Detect which cell encompasses the target text, then output its (X, Y) center coordinate. 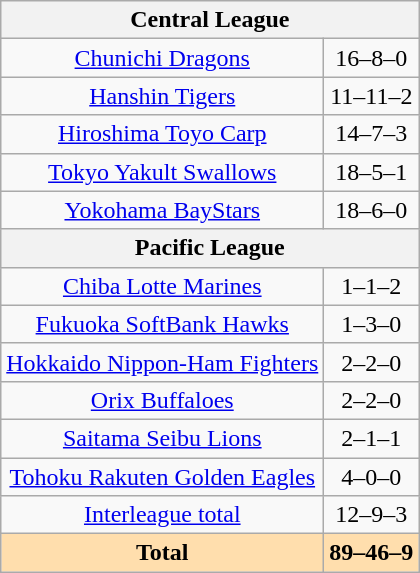
Pacific League (210, 248)
Central League (210, 20)
12–9–3 (372, 515)
14–7–3 (372, 134)
Tohoku Rakuten Golden Eagles (162, 477)
Yokohama BayStars (162, 210)
Total (162, 553)
4–0–0 (372, 477)
Hanshin Tigers (162, 96)
Chiba Lotte Marines (162, 286)
Hokkaido Nippon-Ham Fighters (162, 362)
Orix Buffaloes (162, 400)
89–46–9 (372, 553)
16–8–0 (372, 58)
Interleague total (162, 515)
Chunichi Dragons (162, 58)
1–3–0 (372, 324)
1–1–2 (372, 286)
18–5–1 (372, 172)
Tokyo Yakult Swallows (162, 172)
11–11–2 (372, 96)
2–1–1 (372, 438)
Hiroshima Toyo Carp (162, 134)
Fukuoka SoftBank Hawks (162, 324)
18–6–0 (372, 210)
Saitama Seibu Lions (162, 438)
